Pinpoint the cell where the given text exists, returning its (X, Y) midpoint coordinate. 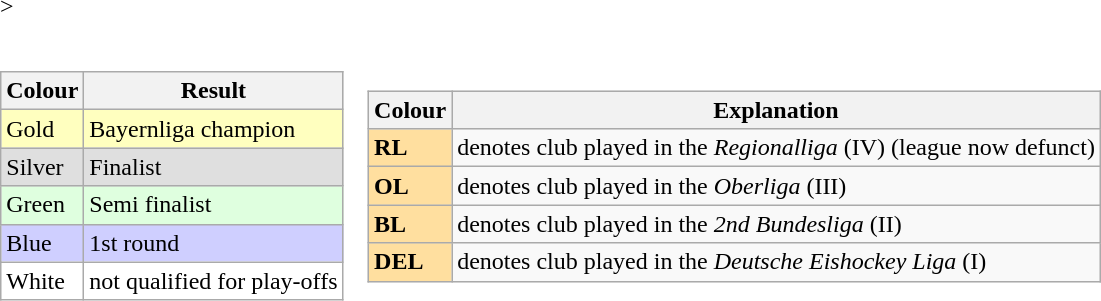
Blue (42, 243)
Bayernliga champion (214, 129)
White (42, 281)
1st round (214, 243)
Explanation (776, 110)
denotes club played in the 2nd Bundesliga (II) (776, 224)
denotes club played in the Oberliga (III) (776, 186)
denotes club played in the Deutsche Eishockey Liga (I) (776, 262)
BL (410, 224)
Result (214, 91)
Silver (42, 167)
not qualified for play-offs (214, 281)
denotes club played in the Regionalliga (IV) (league now defunct) (776, 148)
Green (42, 205)
Gold (42, 129)
RL (410, 148)
DEL (410, 262)
Finalist (214, 167)
Semi finalist (214, 205)
OL (410, 186)
